For the text-containing cell, return its midpoint in (x, y) coordinate format. 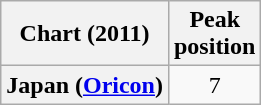
Peakposition (214, 34)
Chart (2011) (85, 34)
7 (214, 85)
Japan (Oricon) (85, 85)
